Extract the [x, y] coordinate from the center of the cell holding the provided text.  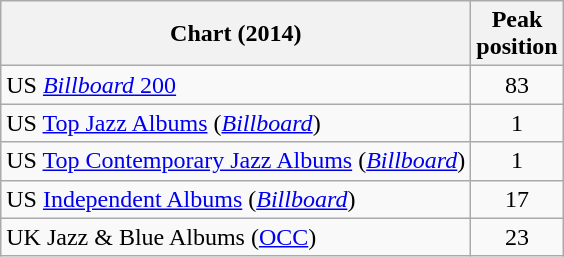
17 [517, 199]
Chart (2014) [236, 34]
US Independent Albums (Billboard) [236, 199]
US Top Contemporary Jazz Albums (Billboard) [236, 161]
23 [517, 237]
Peakposition [517, 34]
US Billboard 200 [236, 85]
US Top Jazz Albums (Billboard) [236, 123]
UK Jazz & Blue Albums (OCC) [236, 237]
83 [517, 85]
